From the cell containing the given text, extract its center point as [x, y] coordinate. 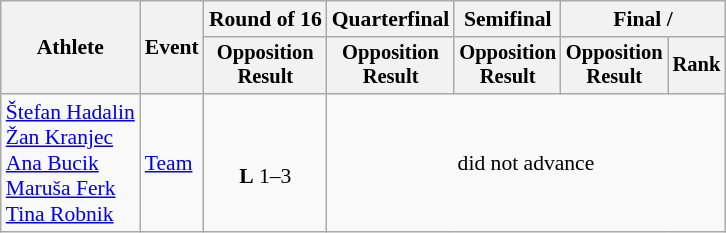
Athlete [70, 48]
did not advance [526, 163]
Event [172, 48]
Štefan HadalinŽan KranjecAna BucikMaruša FerkTina Robnik [70, 163]
Round of 16 [266, 19]
Quarterfinal [391, 19]
L 1–3 [266, 163]
Team [172, 163]
Final / [643, 19]
Semifinal [508, 19]
Rank [697, 66]
